Detect which cell encompasses the target text, then output its (x, y) center coordinate. 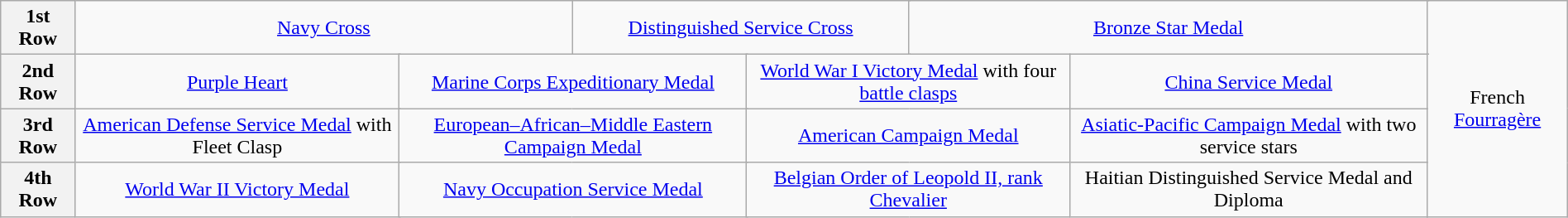
3rd Row (38, 136)
Haitian Distinguished Service Medal and Diploma (1249, 189)
Distinguished Service Cross (741, 28)
4th Row (38, 189)
Bronze Star Medal (1168, 28)
Navy Cross (324, 28)
American Campaign Medal (908, 136)
World War II Victory Medal (237, 189)
Navy Occupation Service Medal (573, 189)
2nd Row (38, 81)
China Service Medal (1249, 81)
Belgian Order of Leopold II, rank Chevalier (908, 189)
Marine Corps Expeditionary Medal (573, 81)
European–African–Middle Eastern Campaign Medal (573, 136)
World War I Victory Medal with four battle clasps (908, 81)
French Fourragère (1497, 109)
Asiatic-Pacific Campaign Medal with two service stars (1249, 136)
1st Row (38, 28)
American Defense Service Medal with Fleet Clasp (237, 136)
Purple Heart (237, 81)
